Search for the cell housing the specified text and yield its (X, Y) center coordinate. 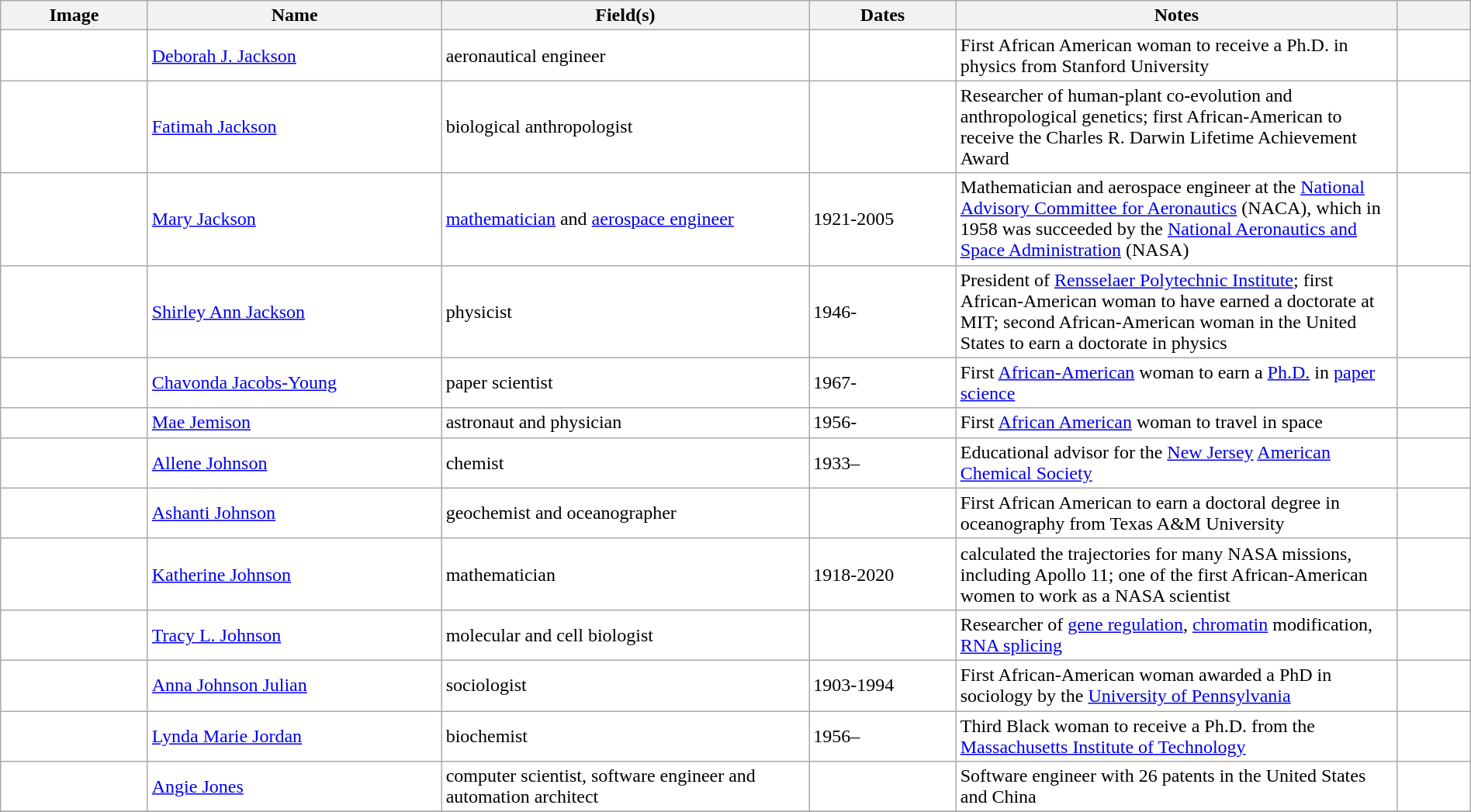
1933– (883, 462)
Field(s) (625, 16)
1946- (883, 312)
First African-American woman to earn a Ph.D. in paper science (1176, 383)
chemist (625, 462)
Researcher of gene regulation, chromatin modification, RNA splicing (1176, 634)
paper scientist (625, 383)
physicist (625, 312)
Katherine Johnson (295, 574)
Educational advisor for the New Jersey American Chemical Society (1176, 462)
1956– (883, 735)
1903-1994 (883, 686)
Ashanti Johnson (295, 513)
geochemist and oceanographer (625, 513)
mathematician and aerospace engineer (625, 219)
Name (295, 16)
Fatimah Jackson (295, 127)
Shirley Ann Jackson (295, 312)
computer scientist, software engineer and automation architect (625, 786)
Mae Jemison (295, 423)
Deborah J. Jackson (295, 56)
First African American woman to receive a Ph.D. in physics from Stanford University (1176, 56)
Dates (883, 16)
sociologist (625, 686)
First African American woman to travel in space (1176, 423)
Notes (1176, 16)
First African American to earn a doctoral degree in oceanography from Texas A&M University (1176, 513)
calculated the trajectories for many NASA missions, including Apollo 11; one of the first African-American women to work as a NASA scientist (1176, 574)
Third Black woman to receive a Ph.D. from the Massachusetts Institute of Technology (1176, 735)
1967- (883, 383)
Chavonda Jacobs-Young (295, 383)
mathematician (625, 574)
Anna Johnson Julian (295, 686)
Software engineer with 26 patents in the United States and China (1176, 786)
Allene Johnson (295, 462)
biochemist (625, 735)
Angie Jones (295, 786)
First African-American woman awarded a PhD in sociology by the University of Pennsylvania (1176, 686)
molecular and cell biologist (625, 634)
1918-2020 (883, 574)
Mary Jackson (295, 219)
biological anthropologist (625, 127)
Image (74, 16)
astronaut and physician (625, 423)
1956- (883, 423)
1921-2005 (883, 219)
Lynda Marie Jordan (295, 735)
aeronautical engineer (625, 56)
Tracy L. Johnson (295, 634)
